Search for the cell housing the specified text and yield its [X, Y] center coordinate. 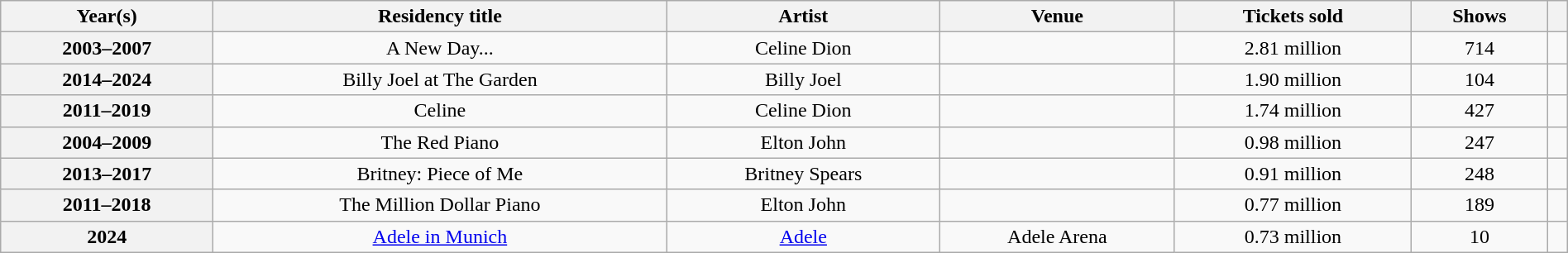
Billy Joel [803, 79]
0.91 million [1293, 174]
1.90 million [1293, 79]
2024 [108, 236]
0.77 million [1293, 205]
Adele [803, 236]
The Red Piano [440, 142]
104 [1479, 79]
2004–2009 [108, 142]
Artist [803, 17]
Venue [1057, 17]
427 [1479, 111]
The Million Dollar Piano [440, 205]
Tickets sold [1293, 17]
2011–2018 [108, 205]
Billy Joel at The Garden [440, 79]
0.98 million [1293, 142]
2014–2024 [108, 79]
2013–2017 [108, 174]
Adele in Munich [440, 236]
Celine [440, 111]
Adele Arena [1057, 236]
247 [1479, 142]
Residency title [440, 17]
0.73 million [1293, 236]
2011–2019 [108, 111]
2003–2007 [108, 48]
Year(s) [108, 17]
10 [1479, 236]
189 [1479, 205]
714 [1479, 48]
A New Day... [440, 48]
Shows [1479, 17]
248 [1479, 174]
Britney: Piece of Me [440, 174]
Britney Spears [803, 174]
2.81 million [1293, 48]
1.74 million [1293, 111]
